Find where the given text appears and provide that cell's center as (X, Y) coordinate. 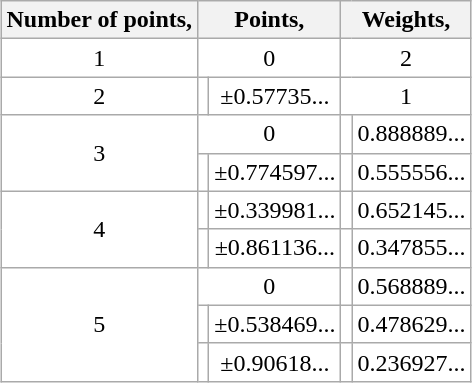
Number of points, (100, 20)
±0.774597... (275, 172)
0.347855... (412, 248)
5 (100, 324)
Points, (270, 20)
±0.538469... (275, 324)
3 (100, 153)
4 (100, 229)
Weights, (406, 20)
±0.339981... (275, 210)
±0.57735... (275, 96)
0.555556... (412, 172)
±0.861136... (275, 248)
0.478629... (412, 324)
0.236927... (412, 362)
0.888889... (412, 134)
±0.90618... (275, 362)
0.652145... (412, 210)
0.568889... (412, 286)
